Capture the cell that displays the provided text and extract its (x, y) central coordinate. 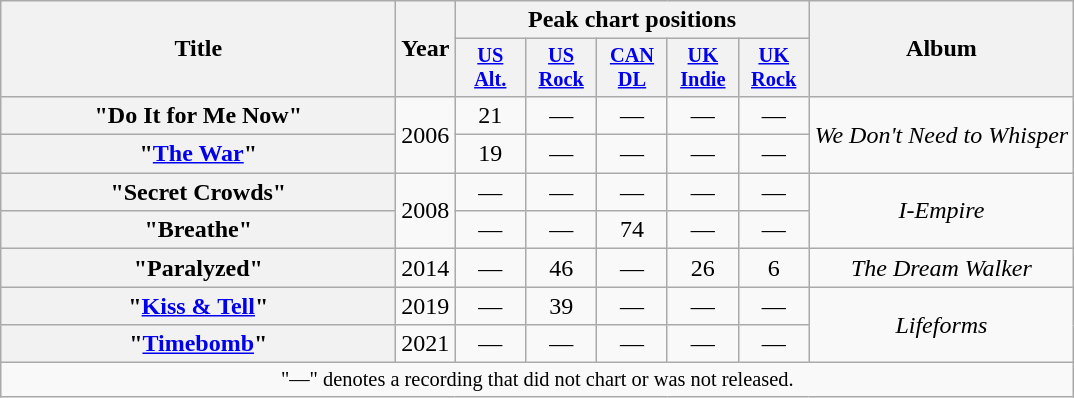
46 (562, 268)
2008 (426, 211)
Year (426, 49)
26 (702, 268)
"Breathe" (198, 230)
"Paralyzed" (198, 268)
21 (490, 115)
6 (774, 268)
UKRock (774, 68)
"The War" (198, 154)
Album (942, 49)
74 (632, 230)
Peak chart positions (632, 20)
2014 (426, 268)
2021 (426, 344)
19 (490, 154)
USRock (562, 68)
USAlt. (490, 68)
39 (562, 306)
2006 (426, 134)
UKIndie (702, 68)
"Kiss & Tell" (198, 306)
We Don't Need to Whisper (942, 134)
I-Empire (942, 211)
Title (198, 49)
"Secret Crowds" (198, 192)
CANDL (632, 68)
2019 (426, 306)
"—" denotes a recording that did not chart or was not released. (538, 380)
The Dream Walker (942, 268)
Lifeforms (942, 325)
"Do It for Me Now" (198, 115)
"Timebomb" (198, 344)
